Pinpoint the cell where the given text exists, returning its [x, y] midpoint coordinate. 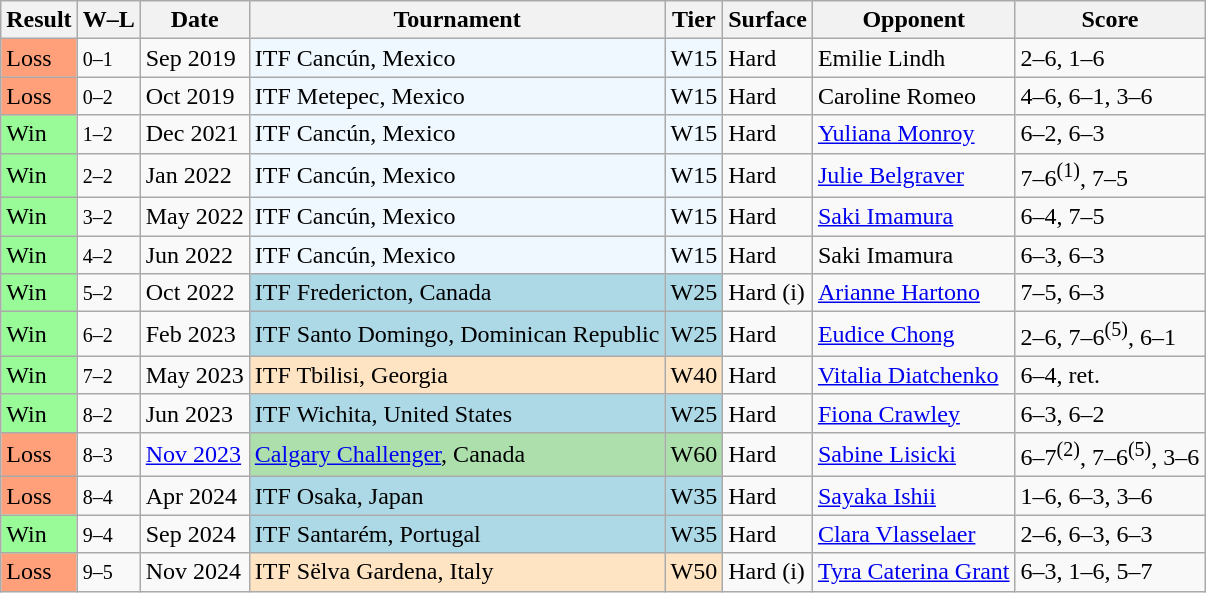
6–7(2), 7–6(5), 3–6 [1110, 454]
Emilie Lindh [914, 58]
May 2022 [194, 217]
ITF Sëlva Gardena, Italy [457, 572]
1–2 [108, 134]
Tyra Caterina Grant [914, 572]
Oct 2022 [194, 293]
Date [194, 20]
7–6(1), 7–5 [1110, 176]
Sayaka Ishii [914, 496]
Dec 2021 [194, 134]
Sep 2024 [194, 534]
May 2023 [194, 375]
Fiona Crawley [914, 413]
ITF Fredericton, Canada [457, 293]
Surface [768, 20]
Tier [694, 20]
2–6, 6–3, 6–3 [1110, 534]
Caroline Romeo [914, 96]
6–3, 1–6, 5–7 [1110, 572]
Nov 2024 [194, 572]
6–4, ret. [1110, 375]
ITF Santarém, Portugal [457, 534]
0–2 [108, 96]
7–5, 6–3 [1110, 293]
W40 [694, 375]
4–6, 6–1, 3–6 [1110, 96]
Clara Vlasselaer [914, 534]
0–1 [108, 58]
4–2 [108, 255]
5–2 [108, 293]
ITF Wichita, United States [457, 413]
W60 [694, 454]
6–4, 7–5 [1110, 217]
ITF Tbilisi, Georgia [457, 375]
Calgary Challenger, Canada [457, 454]
1–6, 6–3, 3–6 [1110, 496]
6–3, 6–3 [1110, 255]
6–3, 6–2 [1110, 413]
ITF Santo Domingo, Dominican Republic [457, 334]
Apr 2024 [194, 496]
W–L [108, 20]
Sep 2019 [194, 58]
Score [1110, 20]
Vitalia Diatchenko [914, 375]
2–6, 7–6(5), 6–1 [1110, 334]
9–4 [108, 534]
Sabine Lisicki [914, 454]
Jun 2023 [194, 413]
Arianne Hartono [914, 293]
W50 [694, 572]
7–2 [108, 375]
6–2, 6–3 [1110, 134]
Oct 2019 [194, 96]
ITF Metepec, Mexico [457, 96]
Jun 2022 [194, 255]
Julie Belgraver [914, 176]
8–3 [108, 454]
3–2 [108, 217]
Yuliana Monroy [914, 134]
Feb 2023 [194, 334]
9–5 [108, 572]
2–2 [108, 176]
8–2 [108, 413]
8–4 [108, 496]
ITF Osaka, Japan [457, 496]
2–6, 1–6 [1110, 58]
Opponent [914, 20]
Nov 2023 [194, 454]
Eudice Chong [914, 334]
Tournament [457, 20]
Jan 2022 [194, 176]
6–2 [108, 334]
Result [39, 20]
